Return the [X, Y] coordinate for the center point of the cell that contains the specified text.  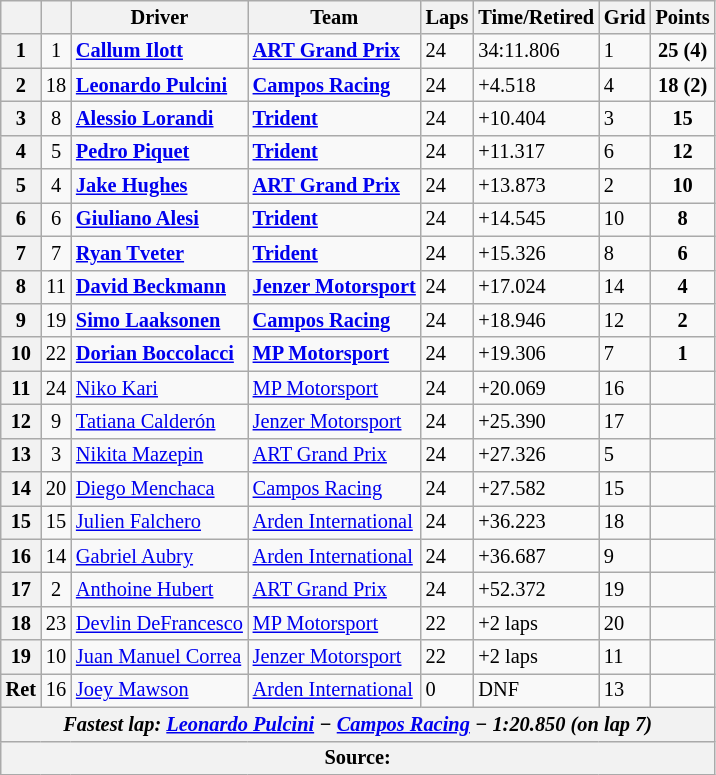
Source: [358, 758]
Diego Menchaca [160, 489]
Devlin DeFrancesco [160, 623]
+18.946 [536, 320]
Gabriel Aubry [160, 556]
+36.687 [536, 556]
Leonardo Pulcini [160, 85]
+15.326 [536, 253]
Team [334, 17]
18 (2) [683, 85]
+19.306 [536, 354]
Julien Falchero [160, 522]
Dorian Boccolacci [160, 354]
23 [56, 623]
+20.069 [536, 388]
Nikita Mazepin [160, 455]
Ryan Tveter [160, 253]
+10.404 [536, 118]
Giuliano Alesi [160, 219]
Ret [21, 690]
Juan Manuel Correa [160, 657]
Time/Retired [536, 17]
34:11.806 [536, 51]
+11.317 [536, 152]
Points [683, 17]
+13.873 [536, 186]
Callum Ilott [160, 51]
Simo Laaksonen [160, 320]
Driver [160, 17]
+4.518 [536, 85]
DNF [536, 690]
Pedro Piquet [160, 152]
Joey Mawson [160, 690]
David Beckmann [160, 287]
Niko Kari [160, 388]
+27.582 [536, 489]
25 (4) [683, 51]
Jake Hughes [160, 186]
Laps [448, 17]
+17.024 [536, 287]
Anthoine Hubert [160, 589]
+36.223 [536, 522]
0 [448, 690]
Tatiana Calderón [160, 421]
+25.390 [536, 421]
Grid [625, 17]
+52.372 [536, 589]
+27.326 [536, 455]
Alessio Lorandi [160, 118]
Fastest lap: Leonardo Pulcini − Campos Racing − 1:20.850 (on lap 7) [358, 724]
+14.545 [536, 219]
